Search for the cell housing the specified text and yield its [x, y] center coordinate. 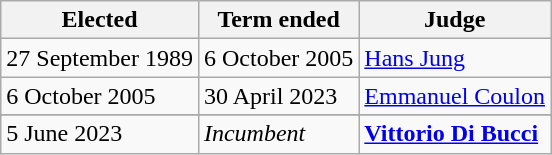
30 April 2023 [278, 96]
Judge [455, 20]
Elected [100, 20]
Vittorio Di Bucci [455, 134]
27 September 1989 [100, 58]
Incumbent [278, 134]
5 June 2023 [100, 134]
Term ended [278, 20]
Hans Jung [455, 58]
Emmanuel Coulon [455, 96]
